Locate the cell with the specified text and output its (X, Y) center coordinate. 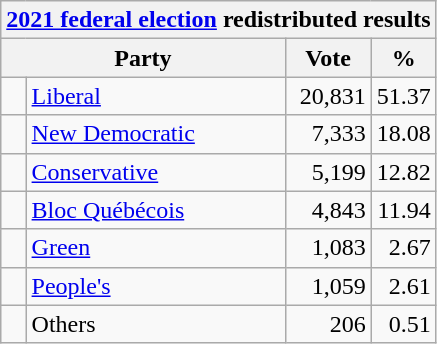
206 (328, 324)
People's (156, 286)
11.94 (404, 210)
1,059 (328, 286)
Green (156, 248)
7,333 (328, 134)
2.61 (404, 286)
20,831 (328, 96)
Party (143, 58)
Liberal (156, 96)
2.67 (404, 248)
0.51 (404, 324)
Bloc Québécois (156, 210)
5,199 (328, 172)
New Democratic (156, 134)
4,843 (328, 210)
Others (156, 324)
% (404, 58)
Conservative (156, 172)
12.82 (404, 172)
51.37 (404, 96)
1,083 (328, 248)
Vote (328, 58)
18.08 (404, 134)
2021 federal election redistributed results (218, 20)
